Provide the [X, Y] coordinate of the cell's center where the given text is located.  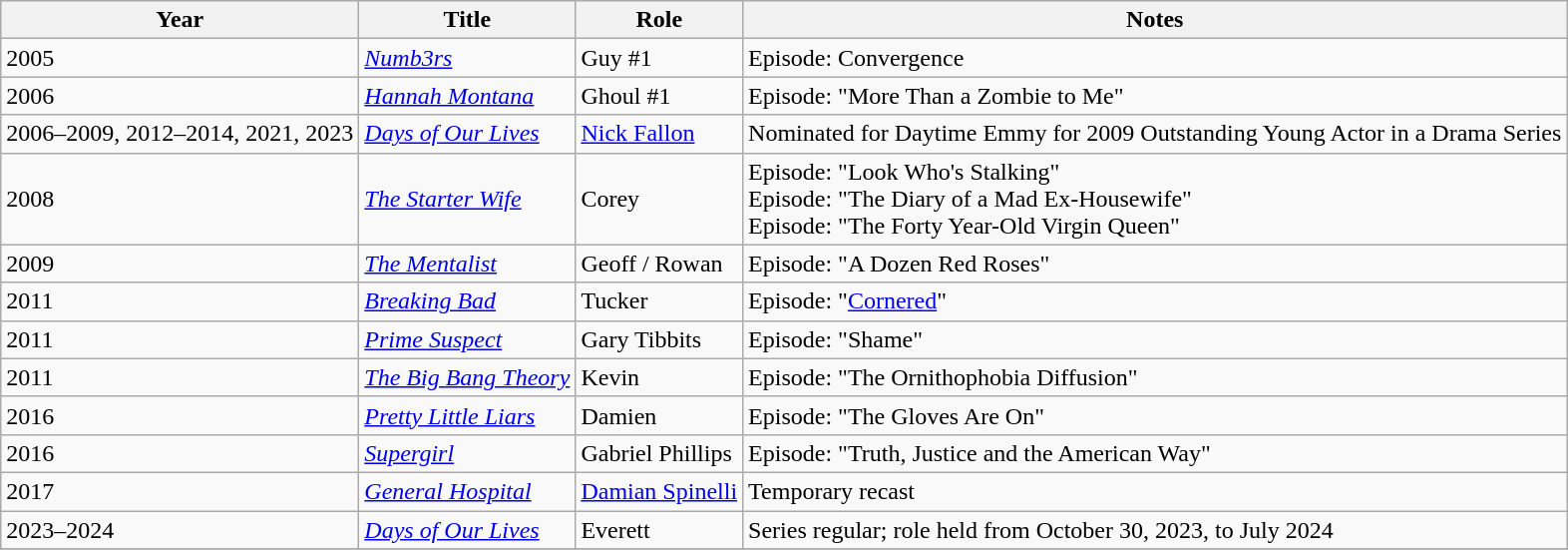
Title [467, 20]
Temporary recast [1155, 491]
Hannah Montana [467, 96]
Breaking Bad [467, 301]
Episode: "The Ornithophobia Diffusion" [1155, 377]
The Mentalist [467, 264]
2017 [180, 491]
Nominated for Daytime Emmy for 2009 Outstanding Young Actor in a Drama Series [1155, 134]
The Starter Wife [467, 199]
Episode: Convergence [1155, 58]
2005 [180, 58]
Nick Fallon [659, 134]
Notes [1155, 20]
Kevin [659, 377]
Episode: "The Gloves Are On" [1155, 415]
Episode: "Truth, Justice and the American Way" [1155, 453]
Damian Spinelli [659, 491]
Episode: "Cornered" [1155, 301]
Supergirl [467, 453]
Corey [659, 199]
2023–2024 [180, 530]
Episode: "A Dozen Red Roses" [1155, 264]
Damien [659, 415]
Numb3rs [467, 58]
2006–2009, 2012–2014, 2021, 2023 [180, 134]
Role [659, 20]
The Big Bang Theory [467, 377]
Year [180, 20]
Episode: "More Than a Zombie to Me" [1155, 96]
Everett [659, 530]
Gary Tibbits [659, 339]
2006 [180, 96]
2009 [180, 264]
Pretty Little Liars [467, 415]
Gabriel Phillips [659, 453]
2008 [180, 199]
Series regular; role held from October 30, 2023, to July 2024 [1155, 530]
Prime Suspect [467, 339]
Geoff / Rowan [659, 264]
Guy #1 [659, 58]
Episode: "Look Who's Stalking"Episode: "The Diary of a Mad Ex-Housewife"Episode: "The Forty Year-Old Virgin Queen" [1155, 199]
Ghoul #1 [659, 96]
General Hospital [467, 491]
Tucker [659, 301]
Episode: "Shame" [1155, 339]
